Determine the [x, y] coordinate at the center of the cell enclosing the given text.  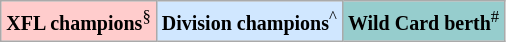
Wild Card berth# [423, 21]
Division champions^ [249, 21]
XFL champions§ [79, 21]
